Capture the cell that displays the provided text and extract its (X, Y) central coordinate. 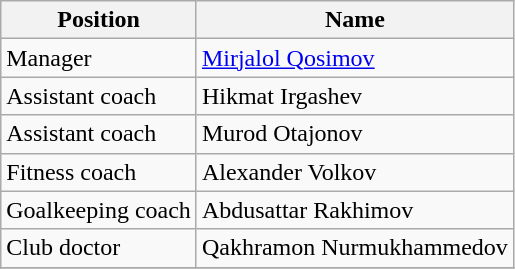
Abdusattar Rakhimov (354, 210)
Manager (99, 58)
Hikmat Irgashev (354, 96)
Goalkeeping coach (99, 210)
Qakhramon Nurmukhammedov (354, 248)
Name (354, 20)
Mirjalol Qosimov (354, 58)
Club doctor (99, 248)
Position (99, 20)
Fitness coach (99, 172)
Alexander Volkov (354, 172)
Murod Otajonov (354, 134)
